Find where the given text appears and provide that cell's center as (X, Y) coordinate. 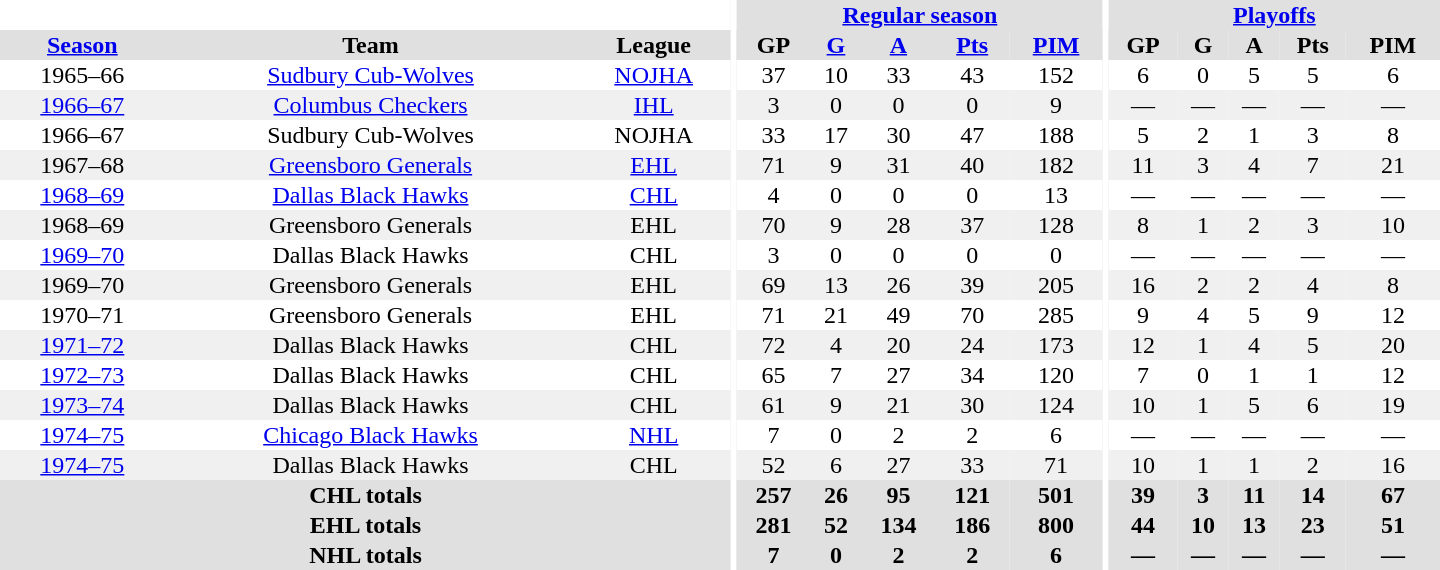
Playoffs (1274, 15)
34 (972, 375)
186 (972, 525)
65 (774, 375)
800 (1056, 525)
95 (899, 495)
40 (972, 165)
19 (1393, 405)
23 (1313, 525)
1972–73 (82, 375)
14 (1313, 495)
Season (82, 45)
Team (371, 45)
31 (899, 165)
47 (972, 135)
72 (774, 345)
1970–71 (82, 315)
121 (972, 495)
124 (1056, 405)
44 (1144, 525)
152 (1056, 75)
120 (1056, 375)
NHL totals (366, 555)
281 (774, 525)
173 (1056, 345)
1965–66 (82, 75)
17 (836, 135)
28 (899, 225)
1971–72 (82, 345)
EHL totals (366, 525)
134 (899, 525)
69 (774, 285)
61 (774, 405)
257 (774, 495)
League (654, 45)
128 (1056, 225)
1973–74 (82, 405)
24 (972, 345)
67 (1393, 495)
182 (1056, 165)
285 (1056, 315)
501 (1056, 495)
188 (1056, 135)
Columbus Checkers (371, 105)
205 (1056, 285)
49 (899, 315)
51 (1393, 525)
1967–68 (82, 165)
CHL totals (366, 495)
Chicago Black Hawks (371, 435)
IHL (654, 105)
NHL (654, 435)
Regular season (920, 15)
43 (972, 75)
